Determine the (X, Y) coordinate at the center of the cell enclosing the given text.  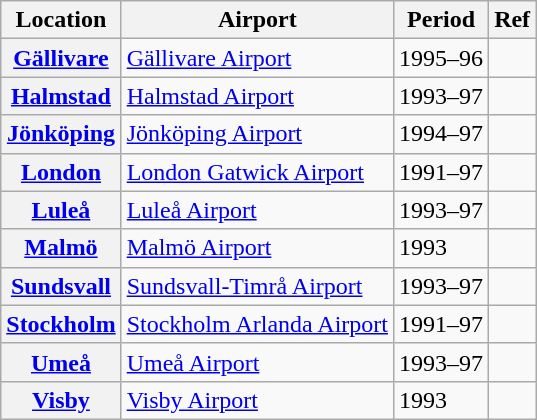
1995–96 (442, 58)
Halmstad Airport (257, 96)
Umeå (61, 362)
Period (442, 20)
Luleå Airport (257, 210)
Sundsvall-Timrå Airport (257, 286)
Umeå Airport (257, 362)
Airport (257, 20)
Jönköping Airport (257, 134)
Visby Airport (257, 400)
1994–97 (442, 134)
Location (61, 20)
Jönköping (61, 134)
London (61, 172)
London Gatwick Airport (257, 172)
Visby (61, 400)
Sundsvall (61, 286)
Stockholm (61, 324)
Stockholm Arlanda Airport (257, 324)
Halmstad (61, 96)
Malmö Airport (257, 248)
Gällivare Airport (257, 58)
Ref (512, 20)
Gällivare (61, 58)
Malmö (61, 248)
Luleå (61, 210)
